Capture the cell that displays the provided text and extract its (x, y) central coordinate. 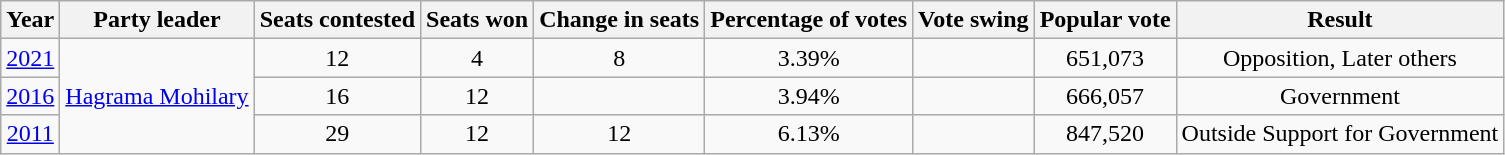
Seats contested (337, 20)
2021 (30, 58)
16 (337, 96)
651,073 (1105, 58)
Percentage of votes (809, 20)
8 (620, 58)
Change in seats (620, 20)
29 (337, 134)
Vote swing (974, 20)
6.13% (809, 134)
Opposition, Later others (1340, 58)
Year (30, 20)
Result (1340, 20)
2016 (30, 96)
Outside Support for Government (1340, 134)
3.94% (809, 96)
2011 (30, 134)
666,057 (1105, 96)
Party leader (157, 20)
847,520 (1105, 134)
3.39% (809, 58)
Government (1340, 96)
4 (478, 58)
Seats won (478, 20)
Popular vote (1105, 20)
Hagrama Mohilary (157, 96)
